Scan for the cell matching the given text and deliver its [X, Y] coordinate at center. 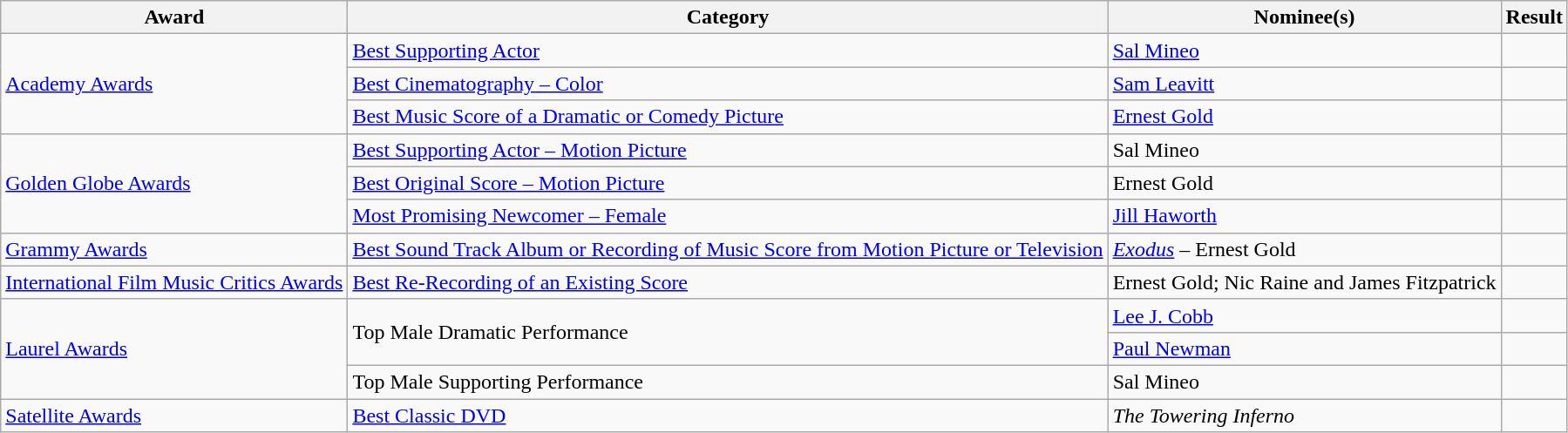
Lee J. Cobb [1304, 315]
Award [174, 17]
Best Supporting Actor [728, 51]
Best Classic DVD [728, 416]
Golden Globe Awards [174, 183]
Nominee(s) [1304, 17]
Academy Awards [174, 84]
Top Male Dramatic Performance [728, 332]
Best Re-Recording of an Existing Score [728, 282]
The Towering Inferno [1304, 416]
International Film Music Critics Awards [174, 282]
Paul Newman [1304, 348]
Most Promising Newcomer – Female [728, 216]
Best Supporting Actor – Motion Picture [728, 150]
Best Music Score of a Dramatic or Comedy Picture [728, 117]
Laurel Awards [174, 348]
Best Cinematography – Color [728, 84]
Satellite Awards [174, 416]
Category [728, 17]
Sam Leavitt [1304, 84]
Ernest Gold; Nic Raine and James Fitzpatrick [1304, 282]
Exodus – Ernest Gold [1304, 249]
Top Male Supporting Performance [728, 382]
Jill Haworth [1304, 216]
Best Sound Track Album or Recording of Music Score from Motion Picture or Television [728, 249]
Result [1534, 17]
Grammy Awards [174, 249]
Best Original Score – Motion Picture [728, 183]
